Output the (x, y) coordinate of the center of the cell containing the given text.  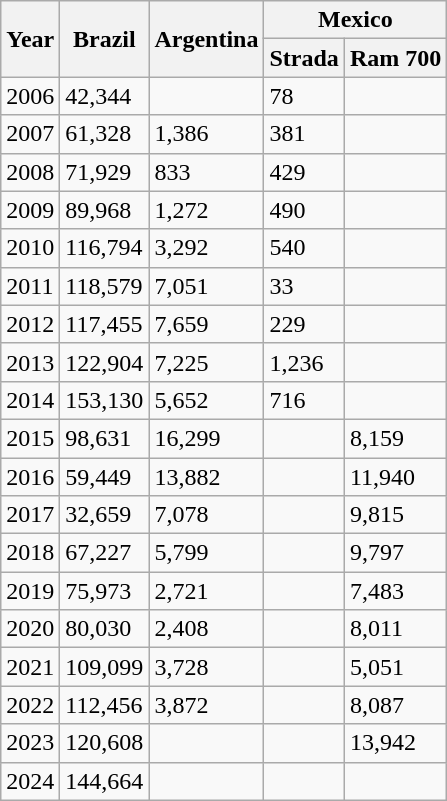
2023 (30, 743)
8,087 (395, 705)
1,236 (304, 362)
9,797 (395, 553)
8,159 (395, 438)
429 (304, 172)
Year (30, 39)
75,973 (104, 591)
2017 (30, 515)
7,078 (206, 515)
229 (304, 324)
109,099 (104, 667)
2008 (30, 172)
61,328 (104, 134)
2021 (30, 667)
3,728 (206, 667)
120,608 (104, 743)
7,225 (206, 362)
2018 (30, 553)
490 (304, 210)
2019 (30, 591)
1,386 (206, 134)
7,051 (206, 286)
98,631 (104, 438)
122,904 (104, 362)
2013 (30, 362)
Ram 700 (395, 58)
2011 (30, 286)
2,408 (206, 629)
13,882 (206, 477)
89,968 (104, 210)
540 (304, 248)
2015 (30, 438)
716 (304, 400)
2014 (30, 400)
2022 (30, 705)
32,659 (104, 515)
59,449 (104, 477)
2,721 (206, 591)
5,652 (206, 400)
33 (304, 286)
116,794 (104, 248)
2020 (30, 629)
5,799 (206, 553)
153,130 (104, 400)
833 (206, 172)
381 (304, 134)
Argentina (206, 39)
1,272 (206, 210)
13,942 (395, 743)
112,456 (104, 705)
2012 (30, 324)
Brazil (104, 39)
2016 (30, 477)
78 (304, 96)
Mexico (356, 20)
71,929 (104, 172)
2006 (30, 96)
2007 (30, 134)
11,940 (395, 477)
16,299 (206, 438)
2010 (30, 248)
67,227 (104, 553)
3,872 (206, 705)
7,659 (206, 324)
Strada (304, 58)
5,051 (395, 667)
144,664 (104, 781)
42,344 (104, 96)
8,011 (395, 629)
117,455 (104, 324)
2009 (30, 210)
7,483 (395, 591)
80,030 (104, 629)
2024 (30, 781)
9,815 (395, 515)
118,579 (104, 286)
3,292 (206, 248)
